Search for the cell housing the specified text and yield its [x, y] center coordinate. 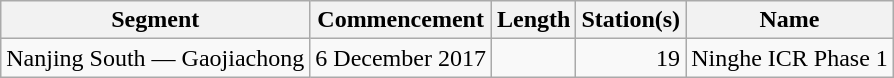
Ninghe ICR Phase 1 [790, 58]
Commencement [401, 20]
Length [533, 20]
19 [631, 58]
Station(s) [631, 20]
6 December 2017 [401, 58]
Nanjing South — Gaojiachong [156, 58]
Segment [156, 20]
Name [790, 20]
